From the cell containing the given text, extract its center point as [x, y] coordinate. 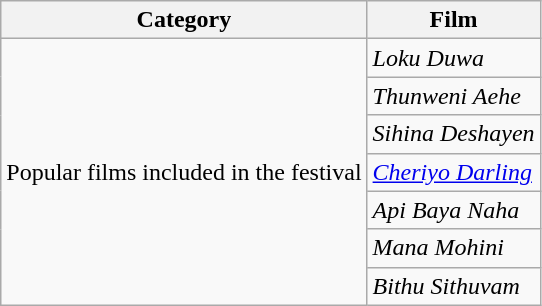
Film [454, 20]
Sihina Deshayen [454, 134]
Bithu Sithuvam [454, 286]
Cheriyo Darling [454, 172]
Mana Mohini [454, 248]
Thunweni Aehe [454, 96]
Category [184, 20]
Popular films included in the festival [184, 172]
Api Baya Naha [454, 210]
Loku Duwa [454, 58]
